Return [X, Y] of the center of cell containing provided text 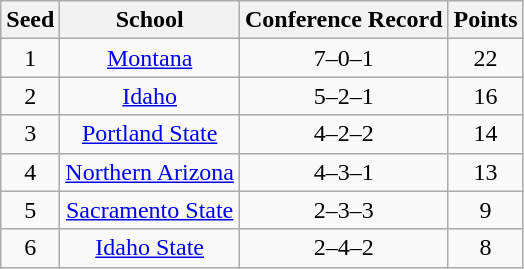
4–3–1 [344, 172]
13 [486, 172]
Montana [150, 58]
Idaho [150, 96]
1 [30, 58]
Points [486, 20]
8 [486, 248]
9 [486, 210]
Idaho State [150, 248]
Portland State [150, 134]
6 [30, 248]
Sacramento State [150, 210]
4 [30, 172]
5–2–1 [344, 96]
5 [30, 210]
Conference Record [344, 20]
16 [486, 96]
Northern Arizona [150, 172]
2 [30, 96]
2–4–2 [344, 248]
Seed [30, 20]
3 [30, 134]
2–3–3 [344, 210]
14 [486, 134]
4–2–2 [344, 134]
22 [486, 58]
7–0–1 [344, 58]
School [150, 20]
